Provide the [x, y] coordinate of the cell's center where the given text is located.  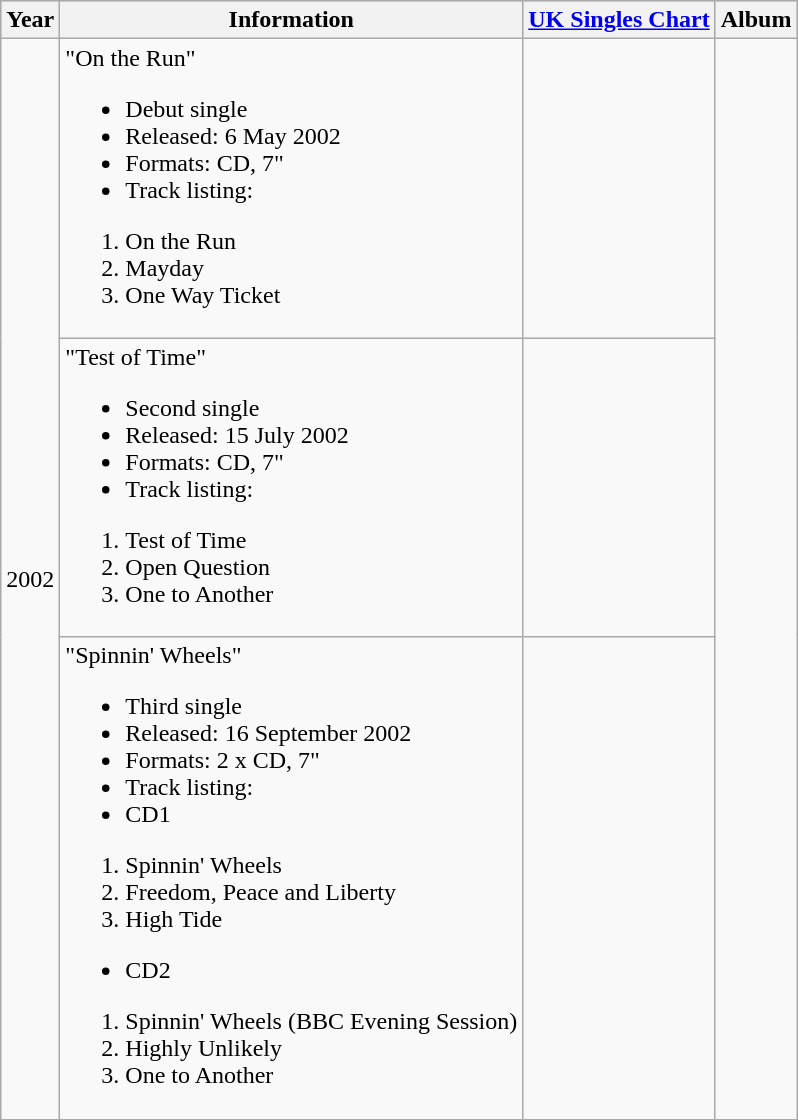
"Test of Time"Second singleReleased: 15 July 2002Formats: CD, 7"Track listing:Test of TimeOpen QuestionOne to Another [292, 488]
Year [30, 20]
"On the Run"Debut singleReleased: 6 May 2002Formats: CD, 7"Track listing:On the RunMaydayOne Way Ticket [292, 188]
UK Singles Chart [619, 20]
Information [292, 20]
Album [756, 20]
2002 [30, 579]
